Identify which cell holds the provided text, then report its [X, Y] central coordinate. 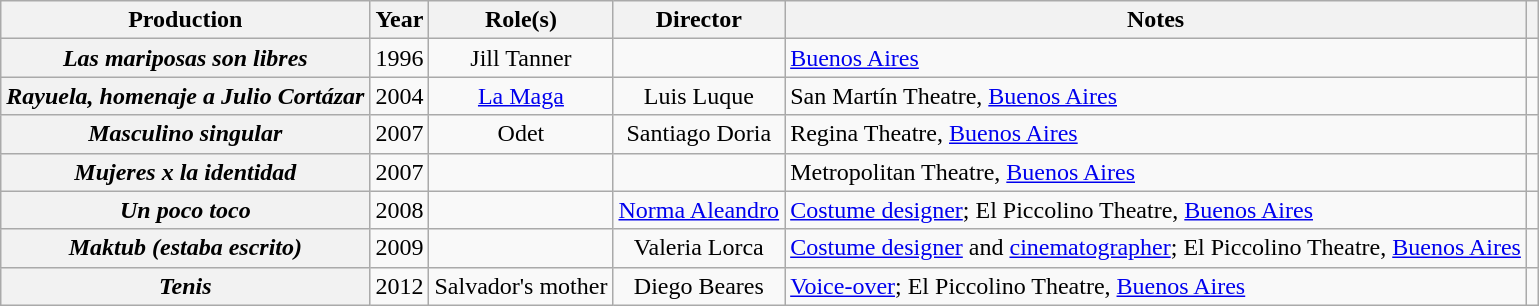
Production [186, 20]
Maktub (estaba escrito) [186, 248]
Luis Luque [699, 96]
Salvador's mother [521, 286]
Metropolitan Theatre, Buenos Aires [1156, 172]
2009 [400, 248]
Valeria Lorca [699, 248]
Diego Beares [699, 286]
Rayuela, homenaje a Julio Cortázar [186, 96]
Santiago Doria [699, 134]
Voice-over; El Piccolino Theatre, Buenos Aires [1156, 286]
San Martín Theatre, Buenos Aires [1156, 96]
Jill Tanner [521, 58]
Notes [1156, 20]
Regina Theatre, Buenos Aires [1156, 134]
2008 [400, 210]
Tenis [186, 286]
Buenos Aires [1156, 58]
Mujeres x la identidad [186, 172]
Las mariposas son libres [186, 58]
La Maga [521, 96]
2004 [400, 96]
Masculino singular [186, 134]
Odet [521, 134]
Costume designer; El Piccolino Theatre, Buenos Aires [1156, 210]
Norma Aleandro [699, 210]
1996 [400, 58]
2012 [400, 286]
Un poco toco [186, 210]
Costume designer and cinematographer; El Piccolino Theatre, Buenos Aires [1156, 248]
Director [699, 20]
Role(s) [521, 20]
Year [400, 20]
